Capture the cell that displays the provided text and extract its [x, y] central coordinate. 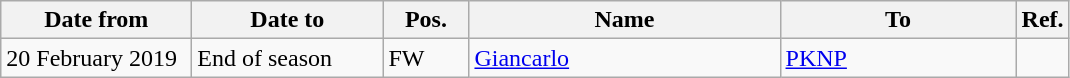
Pos. [426, 20]
Giancarlo [624, 58]
FW [426, 58]
Ref. [1042, 20]
PKNP [898, 58]
Name [624, 20]
Date to [288, 20]
20 February 2019 [96, 58]
End of season [288, 58]
To [898, 20]
Date from [96, 20]
